Detect which cell encompasses the target text, then output its (X, Y) center coordinate. 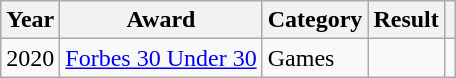
Forbes 30 Under 30 (161, 58)
Games (315, 58)
Award (161, 20)
Year (30, 20)
2020 (30, 58)
Result (406, 20)
Category (315, 20)
